Return (x, y) of the center of cell containing provided text 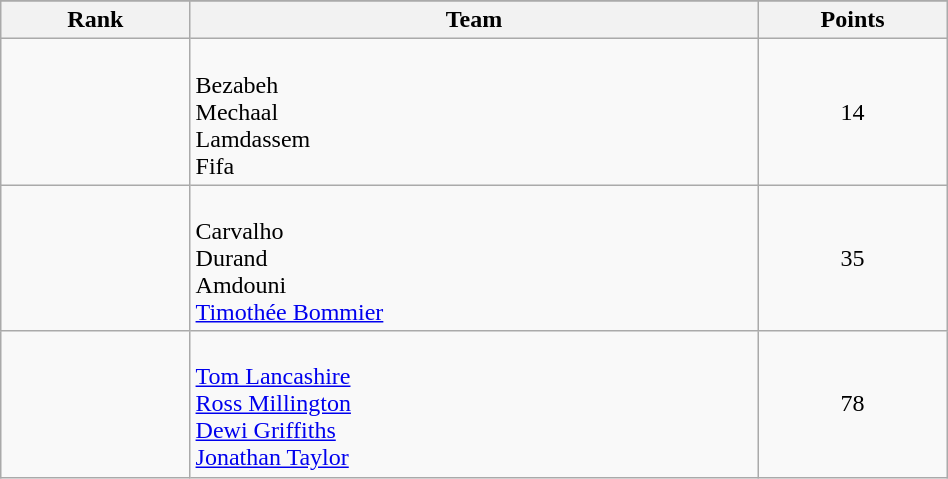
Rank (96, 20)
Points (852, 20)
Team (474, 20)
14 (852, 112)
BezabehMechaalLamdassemFifa (474, 112)
Tom LancashireRoss MillingtonDewi GriffithsJonathan Taylor (474, 404)
35 (852, 258)
CarvalhoDurandAmdouniTimothée Bommier (474, 258)
78 (852, 404)
